Provide the [X, Y] coordinate of the cell's center where the given text is located.  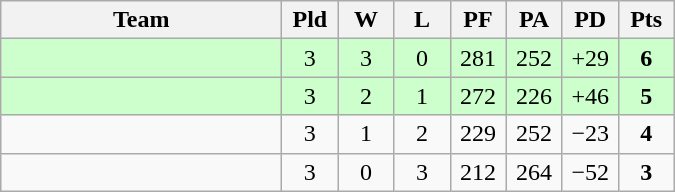
272 [478, 96]
Pts [646, 20]
−23 [590, 134]
264 [534, 172]
+46 [590, 96]
PD [590, 20]
Team [142, 20]
226 [534, 96]
4 [646, 134]
W [366, 20]
Pld [310, 20]
6 [646, 58]
212 [478, 172]
−52 [590, 172]
L [422, 20]
5 [646, 96]
+29 [590, 58]
PA [534, 20]
PF [478, 20]
229 [478, 134]
281 [478, 58]
